Return the (X, Y) coordinate for the center point of the cell that contains the specified text.  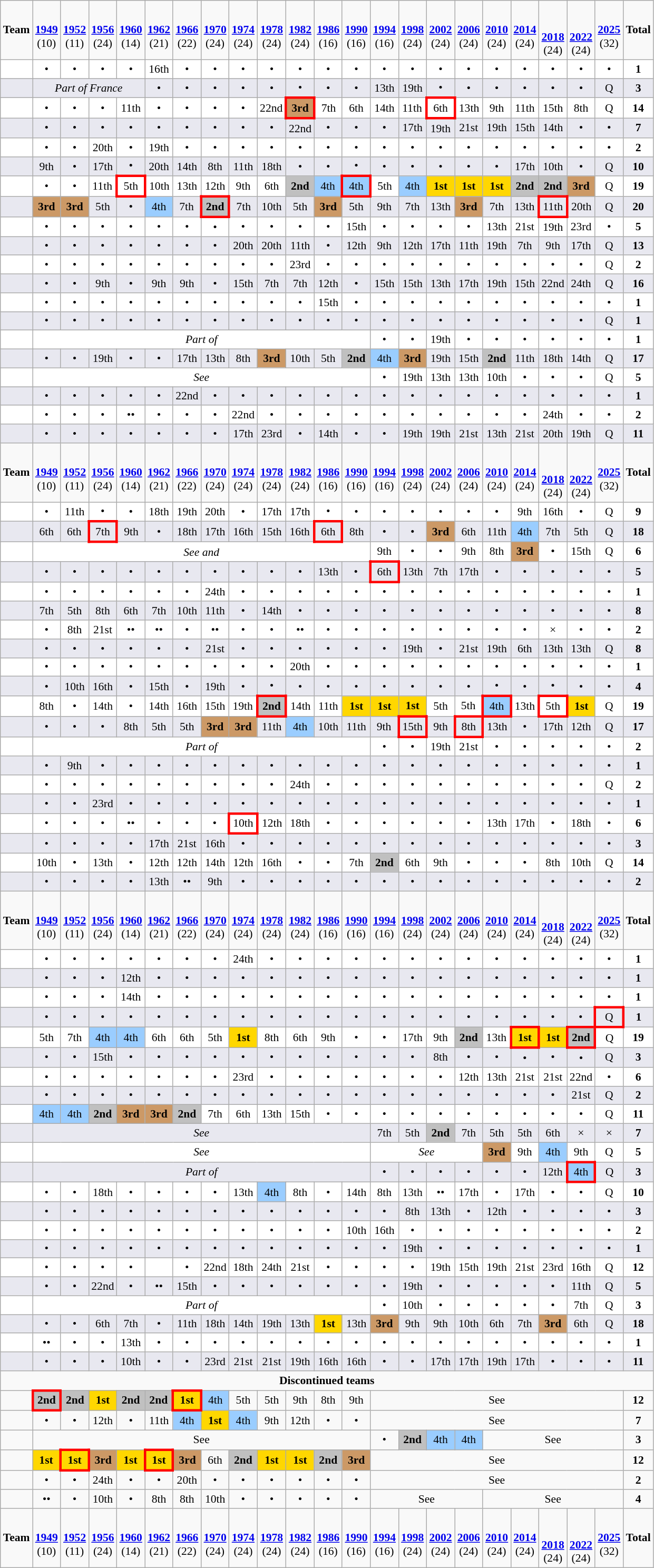
Part of France (89, 89)
13 (638, 246)
20 (638, 207)
16 (638, 283)
See and (201, 552)
9 (638, 512)
Discontinued teams (327, 1380)
